Return the (x, y) coordinate for the center point of the cell that contains the specified text.  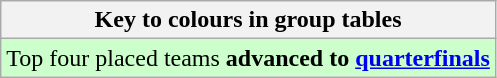
Top four placed teams advanced to quarterfinals (248, 58)
Key to colours in group tables (248, 20)
